Identify which cell holds the provided text, then report its [X, Y] central coordinate. 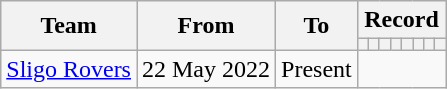
Present [317, 69]
To [317, 26]
22 May 2022 [206, 69]
Record [401, 20]
Team [69, 26]
From [206, 26]
Sligo Rovers [69, 69]
